For the text-containing cell, return its midpoint in (x, y) coordinate format. 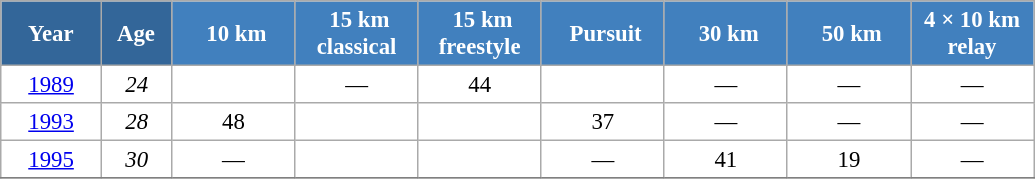
Pursuit (602, 34)
Age (136, 34)
24 (136, 85)
4 × 10 km relay (972, 34)
1993 (52, 122)
37 (602, 122)
1995 (52, 160)
41 (726, 160)
10 km (234, 34)
1989 (52, 85)
19 (848, 160)
44 (480, 85)
15 km freestyle (480, 34)
30 (136, 160)
30 km (726, 34)
15 km classical (356, 34)
50 km (848, 34)
Year (52, 34)
28 (136, 122)
48 (234, 122)
